Locate the cell with the specified text and output its (x, y) center coordinate. 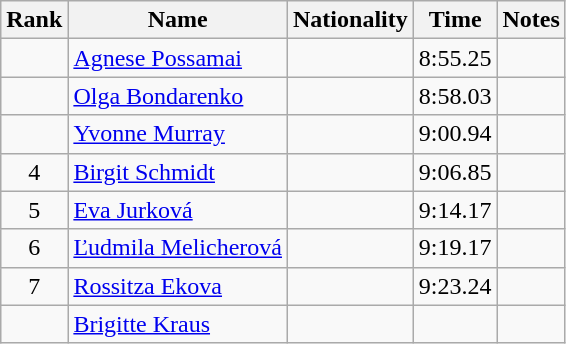
Yvonne Murray (178, 134)
9:00.94 (455, 134)
7 (34, 286)
9:19.17 (455, 248)
8:58.03 (455, 96)
9:23.24 (455, 286)
Agnese Possamai (178, 58)
Notes (531, 20)
Time (455, 20)
Olga Bondarenko (178, 96)
Rank (34, 20)
Eva Jurková (178, 210)
9:14.17 (455, 210)
Nationality (351, 20)
6 (34, 248)
9:06.85 (455, 172)
4 (34, 172)
8:55.25 (455, 58)
Rossitza Ekova (178, 286)
Name (178, 20)
5 (34, 210)
Brigitte Kraus (178, 324)
Ľudmila Melicherová (178, 248)
Birgit Schmidt (178, 172)
